Return the [X, Y] coordinate for the center point of the cell that contains the specified text.  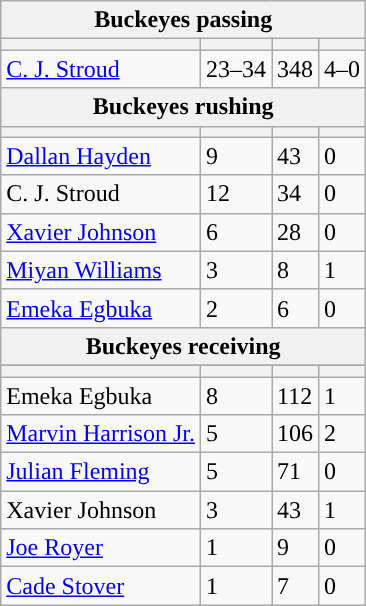
34 [296, 194]
348 [296, 69]
Buckeyes passing [184, 20]
Cade Stover [101, 586]
106 [296, 434]
Miyan Williams [101, 270]
Buckeyes receiving [184, 346]
7 [296, 586]
Joe Royer [101, 548]
112 [296, 395]
28 [296, 232]
Buckeyes rushing [184, 107]
23–34 [236, 69]
71 [296, 472]
4–0 [342, 69]
Julian Fleming [101, 472]
12 [236, 194]
Dallan Hayden [101, 156]
Marvin Harrison Jr. [101, 434]
